Capture the cell that displays the provided text and extract its (x, y) central coordinate. 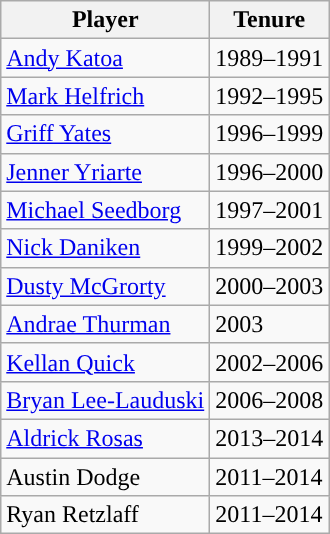
2006–2008 (270, 400)
Griff Yates (106, 134)
1992–1995 (270, 96)
Kellan Quick (106, 362)
1989–1991 (270, 58)
Nick Daniken (106, 248)
Ryan Retzlaff (106, 515)
Mark Helfrich (106, 96)
Player (106, 20)
Aldrick Rosas (106, 438)
Michael Seedborg (106, 210)
2013–2014 (270, 438)
1996–1999 (270, 134)
Dusty McGrorty (106, 286)
Tenure (270, 20)
2003 (270, 324)
Andy Katoa (106, 58)
2000–2003 (270, 286)
1997–2001 (270, 210)
1999–2002 (270, 248)
Austin Dodge (106, 477)
Andrae Thurman (106, 324)
1996–2000 (270, 172)
Jenner Yriarte (106, 172)
2002–2006 (270, 362)
Bryan Lee-Lauduski (106, 400)
